Return [x, y] of the center of cell containing provided text 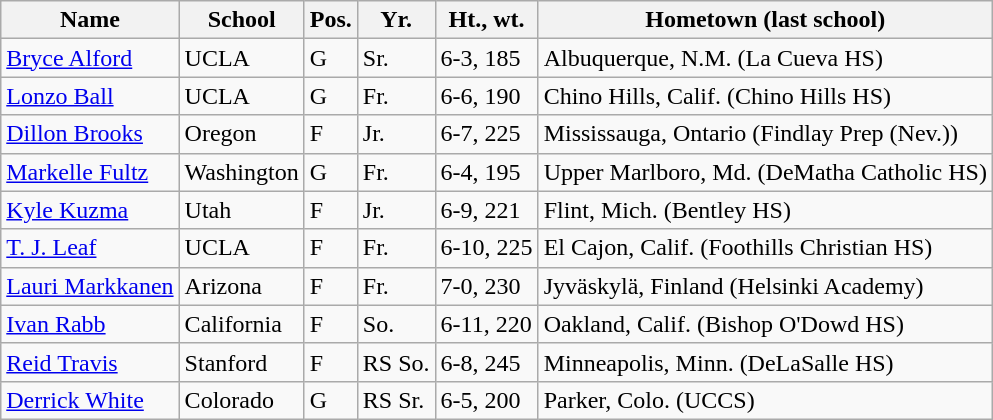
6-11, 220 [486, 324]
Ht., wt. [486, 20]
El Cajon, Calif. (Foothills Christian HS) [765, 248]
Reid Travis [90, 362]
Yr. [396, 20]
Lonzo Ball [90, 96]
6-9, 221 [486, 210]
Upper Marlboro, Md. (DeMatha Catholic HS) [765, 172]
Utah [242, 210]
Arizona [242, 286]
Mississauga, Ontario (Findlay Prep (Nev.)) [765, 134]
Parker, Colo. (UCCS) [765, 400]
Pos. [330, 20]
Oakland, Calif. (Bishop O'Dowd HS) [765, 324]
Ivan Rabb [90, 324]
Kyle Kuzma [90, 210]
Stanford [242, 362]
6-4, 195 [486, 172]
7-0, 230 [486, 286]
Lauri Markkanen [90, 286]
School [242, 20]
Minneapolis, Minn. (DeLaSalle HS) [765, 362]
Hometown (last school) [765, 20]
Jyväskylä, Finland (Helsinki Academy) [765, 286]
6-3, 185 [486, 58]
Colorado [242, 400]
6-5, 200 [486, 400]
6-10, 225 [486, 248]
Markelle Fultz [90, 172]
RS So. [396, 362]
RS Sr. [396, 400]
Albuquerque, N.M. (La Cueva HS) [765, 58]
Flint, Mich. (Bentley HS) [765, 210]
Derrick White [90, 400]
6-8, 245 [486, 362]
Washington [242, 172]
Name [90, 20]
6-7, 225 [486, 134]
Sr. [396, 58]
So. [396, 324]
Oregon [242, 134]
California [242, 324]
6-6, 190 [486, 96]
Dillon Brooks [90, 134]
T. J. Leaf [90, 248]
Bryce Alford [90, 58]
Chino Hills, Calif. (Chino Hills HS) [765, 96]
